Return the [X, Y] coordinate for the center point of the cell that contains the specified text.  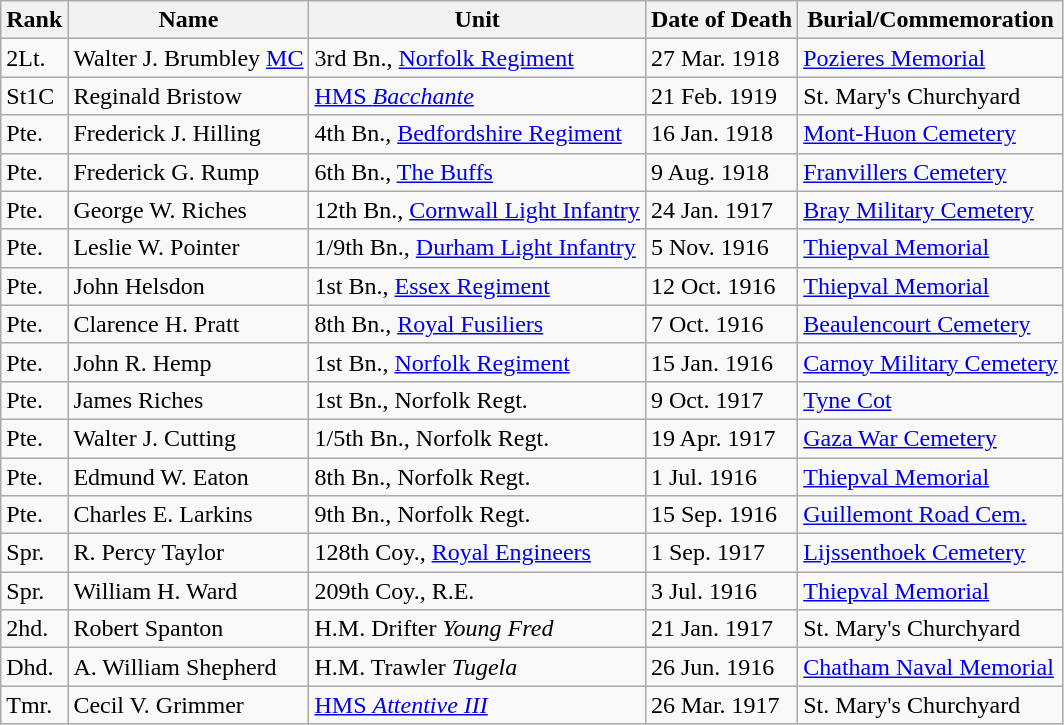
William H. Ward [188, 591]
Tyne Cot [931, 400]
21 Feb. 1919 [721, 96]
Dhd. [34, 667]
John Helsdon [188, 286]
Frederick G. Rump [188, 172]
1st Bn., Essex Regiment [477, 286]
9 Aug. 1918 [721, 172]
Name [188, 20]
Tmr. [34, 705]
8th Bn., Norfolk Regt. [477, 477]
5 Nov. 1916 [721, 248]
James Riches [188, 400]
19 Apr. 1917 [721, 438]
Bray Military Cemetery [931, 210]
12 Oct. 1916 [721, 286]
1 Jul. 1916 [721, 477]
3 Jul. 1916 [721, 591]
15 Sep. 1916 [721, 515]
Gaza War Cemetery [931, 438]
Walter J. Brumbley MC [188, 58]
8th Bn., Royal Fusiliers [477, 324]
Chatham Naval Memorial [931, 667]
Mont-Huon Cemetery [931, 134]
Charles E. Larkins [188, 515]
26 Jun. 1916 [721, 667]
Rank [34, 20]
A. William Shepherd [188, 667]
Burial/Commemoration [931, 20]
St1C [34, 96]
6th Bn., The Buffs [477, 172]
Guillemont Road Cem. [931, 515]
9 Oct. 1917 [721, 400]
Beaulencourt Cemetery [931, 324]
128th Coy., Royal Engineers [477, 553]
1/5th Bn., Norfolk Regt. [477, 438]
1st Bn., Norfolk Regiment [477, 362]
Robert Spanton [188, 629]
R. Percy Taylor [188, 553]
24 Jan. 1917 [721, 210]
12th Bn., Cornwall Light Infantry [477, 210]
21 Jan. 1917 [721, 629]
1/9th Bn., Durham Light Infantry [477, 248]
Frederick J. Hilling [188, 134]
Franvillers Cemetery [931, 172]
George W. Riches [188, 210]
Reginald Bristow [188, 96]
209th Coy., R.E. [477, 591]
2hd. [34, 629]
26 Mar. 1917 [721, 705]
Leslie W. Pointer [188, 248]
1st Bn., Norfolk Regt. [477, 400]
Lijssenthoek Cemetery [931, 553]
Edmund W. Eaton [188, 477]
15 Jan. 1916 [721, 362]
9th Bn., Norfolk Regt. [477, 515]
7 Oct. 1916 [721, 324]
Clarence H. Pratt [188, 324]
Walter J. Cutting [188, 438]
HMS Bacchante [477, 96]
Carnoy Military Cemetery [931, 362]
Cecil V. Grimmer [188, 705]
3rd Bn., Norfolk Regiment [477, 58]
H.M. Trawler Tugela [477, 667]
1 Sep. 1917 [721, 553]
HMS Attentive III [477, 705]
H.M. Drifter Young Fred [477, 629]
John R. Hemp [188, 362]
Pozieres Memorial [931, 58]
2Lt. [34, 58]
27 Mar. 1918 [721, 58]
16 Jan. 1918 [721, 134]
4th Bn., Bedfordshire Regiment [477, 134]
Date of Death [721, 20]
Unit [477, 20]
